From the cell containing the given text, extract its center point as [x, y] coordinate. 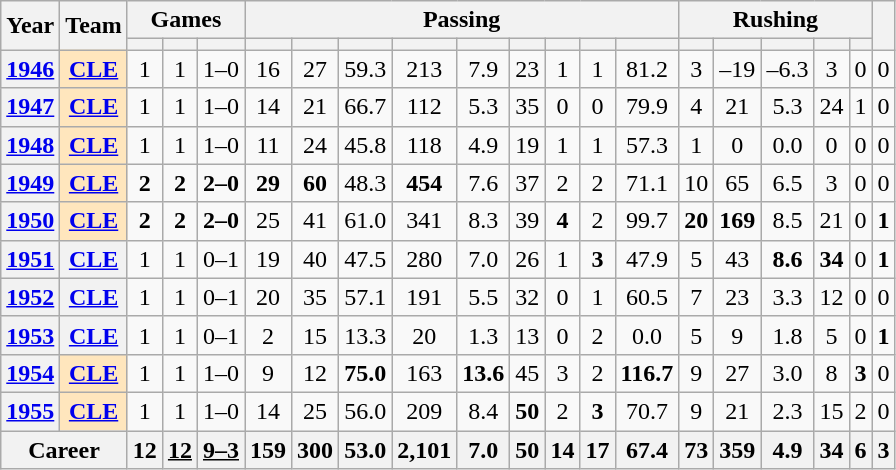
60 [316, 183]
9–3 [220, 449]
8 [832, 373]
8.3 [484, 221]
1954 [30, 373]
41 [316, 221]
1946 [30, 69]
75.0 [366, 373]
116.7 [647, 373]
1955 [30, 411]
5.5 [484, 297]
3.3 [788, 297]
11 [268, 145]
13.6 [484, 373]
39 [528, 221]
1.8 [788, 335]
341 [424, 221]
Team [94, 26]
Year [30, 26]
8.5 [788, 221]
Rushing [776, 20]
1949 [30, 183]
57.1 [366, 297]
1951 [30, 259]
37 [528, 183]
169 [738, 221]
53.0 [366, 449]
45.8 [366, 145]
1.3 [484, 335]
60.5 [647, 297]
6.5 [788, 183]
8.4 [484, 411]
Career [64, 449]
17 [598, 449]
1950 [30, 221]
71.1 [647, 183]
159 [268, 449]
66.7 [366, 107]
8.6 [788, 259]
118 [424, 145]
79.9 [647, 107]
6 [860, 449]
1953 [30, 335]
112 [424, 107]
32 [528, 297]
48.3 [366, 183]
99.7 [647, 221]
359 [738, 449]
Passing [462, 20]
163 [424, 373]
1947 [30, 107]
16 [268, 69]
26 [528, 259]
47.9 [647, 259]
61.0 [366, 221]
1952 [30, 297]
3.0 [788, 373]
–6.3 [788, 69]
300 [316, 449]
29 [268, 183]
213 [424, 69]
209 [424, 411]
1948 [30, 145]
13.3 [366, 335]
65 [738, 183]
45 [528, 373]
280 [424, 259]
191 [424, 297]
Games [186, 20]
73 [696, 449]
56.0 [366, 411]
–19 [738, 69]
43 [738, 259]
59.3 [366, 69]
13 [528, 335]
454 [424, 183]
2,101 [424, 449]
67.4 [647, 449]
81.2 [647, 69]
7 [696, 297]
57.3 [647, 145]
47.5 [366, 259]
70.7 [647, 411]
40 [316, 259]
7.6 [484, 183]
10 [696, 183]
7.9 [484, 69]
2.3 [788, 411]
